Output the [x, y] coordinate of the center of the cell containing the given text.  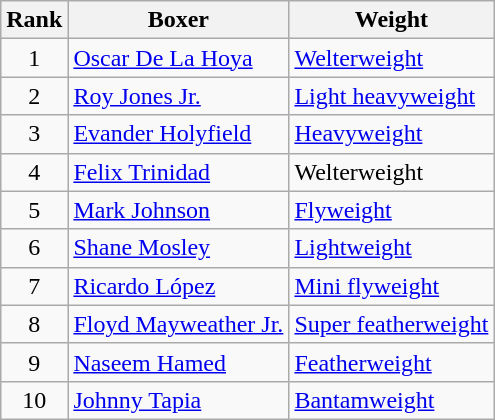
Mark Johnson [178, 210]
9 [34, 362]
6 [34, 248]
Floyd Mayweather Jr. [178, 324]
Flyweight [392, 210]
Evander Holyfield [178, 134]
7 [34, 286]
Roy Jones Jr. [178, 96]
Lightweight [392, 248]
Featherweight [392, 362]
10 [34, 400]
5 [34, 210]
4 [34, 172]
Felix Trinidad [178, 172]
Oscar De La Hoya [178, 58]
Mini flyweight [392, 286]
2 [34, 96]
Shane Mosley [178, 248]
Bantamweight [392, 400]
Super featherweight [392, 324]
Weight [392, 20]
Boxer [178, 20]
Naseem Hamed [178, 362]
3 [34, 134]
Light heavyweight [392, 96]
Heavyweight [392, 134]
1 [34, 58]
Ricardo López [178, 286]
Rank [34, 20]
8 [34, 324]
Johnny Tapia [178, 400]
